Find where the given text appears and provide that cell's center as [x, y] coordinate. 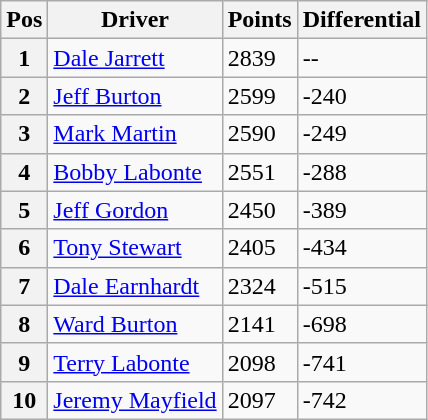
2097 [260, 400]
Points [260, 20]
Jeremy Mayfield [135, 400]
Dale Jarrett [135, 58]
-742 [362, 400]
Ward Burton [135, 324]
Driver [135, 20]
-515 [362, 286]
2450 [260, 210]
Terry Labonte [135, 362]
2098 [260, 362]
2599 [260, 96]
Jeff Burton [135, 96]
-288 [362, 172]
10 [24, 400]
-249 [362, 134]
-741 [362, 362]
3 [24, 134]
Differential [362, 20]
-389 [362, 210]
-240 [362, 96]
Bobby Labonte [135, 172]
Jeff Gordon [135, 210]
2 [24, 96]
6 [24, 248]
-- [362, 58]
2551 [260, 172]
2141 [260, 324]
Tony Stewart [135, 248]
-434 [362, 248]
9 [24, 362]
2839 [260, 58]
2590 [260, 134]
-698 [362, 324]
1 [24, 58]
Mark Martin [135, 134]
Dale Earnhardt [135, 286]
8 [24, 324]
Pos [24, 20]
7 [24, 286]
5 [24, 210]
4 [24, 172]
2405 [260, 248]
2324 [260, 286]
